Search for the cell housing the specified text and yield its [x, y] center coordinate. 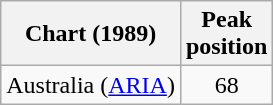
68 [226, 85]
Australia (ARIA) [91, 85]
Peak position [226, 34]
Chart (1989) [91, 34]
